Capture the cell that displays the provided text and extract its [X, Y] central coordinate. 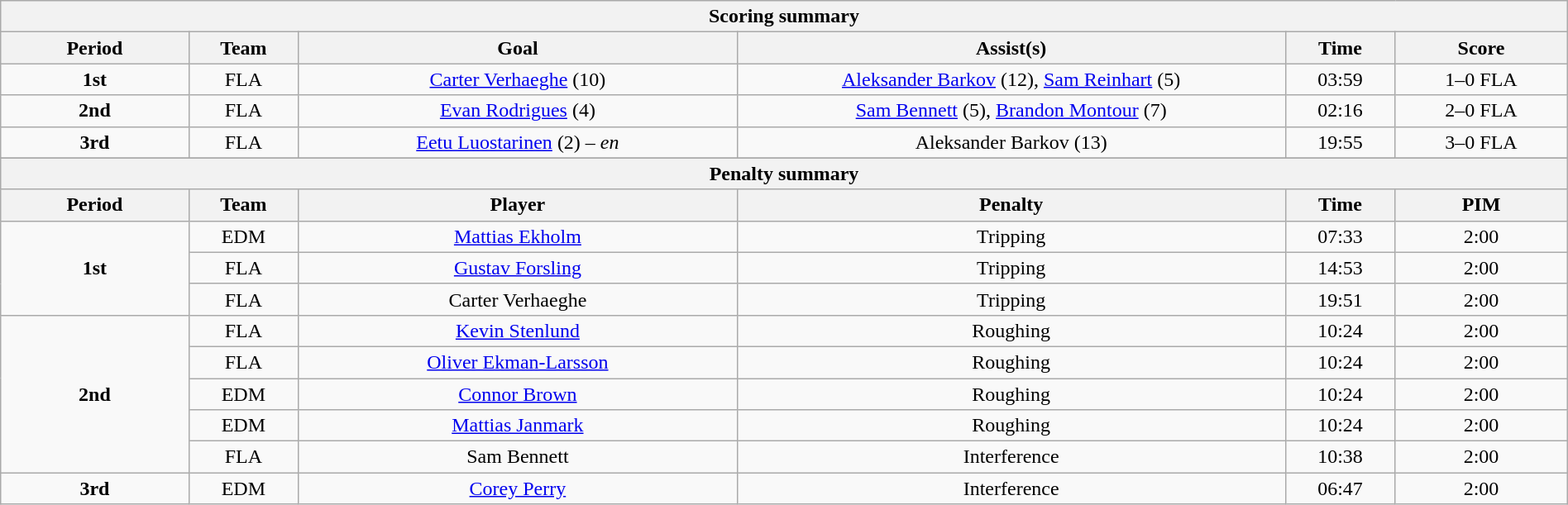
10:38 [1340, 457]
Penalty summary [784, 174]
Kevin Stenlund [518, 331]
03:59 [1340, 79]
Evan Rodrigues (4) [518, 111]
Corey Perry [518, 488]
02:16 [1340, 111]
Oliver Ekman-Larsson [518, 362]
Mattias Janmark [518, 426]
19:55 [1340, 142]
Penalty [1011, 205]
Aleksander Barkov (12), Sam Reinhart (5) [1011, 79]
Aleksander Barkov (13) [1011, 142]
07:33 [1340, 236]
Score [1481, 48]
Eetu Luostarinen (2) – en [518, 142]
06:47 [1340, 488]
Connor Brown [518, 394]
19:51 [1340, 299]
Gustav Forsling [518, 268]
Sam Bennett (5), Brandon Montour (7) [1011, 111]
2–0 FLA [1481, 111]
Player [518, 205]
3–0 FLA [1481, 142]
Assist(s) [1011, 48]
Scoring summary [784, 17]
Carter Verhaeghe [518, 299]
Sam Bennett [518, 457]
14:53 [1340, 268]
Mattias Ekholm [518, 236]
PIM [1481, 205]
Carter Verhaeghe (10) [518, 79]
1–0 FLA [1481, 79]
Goal [518, 48]
